Capture the cell that displays the provided text and extract its [X, Y] central coordinate. 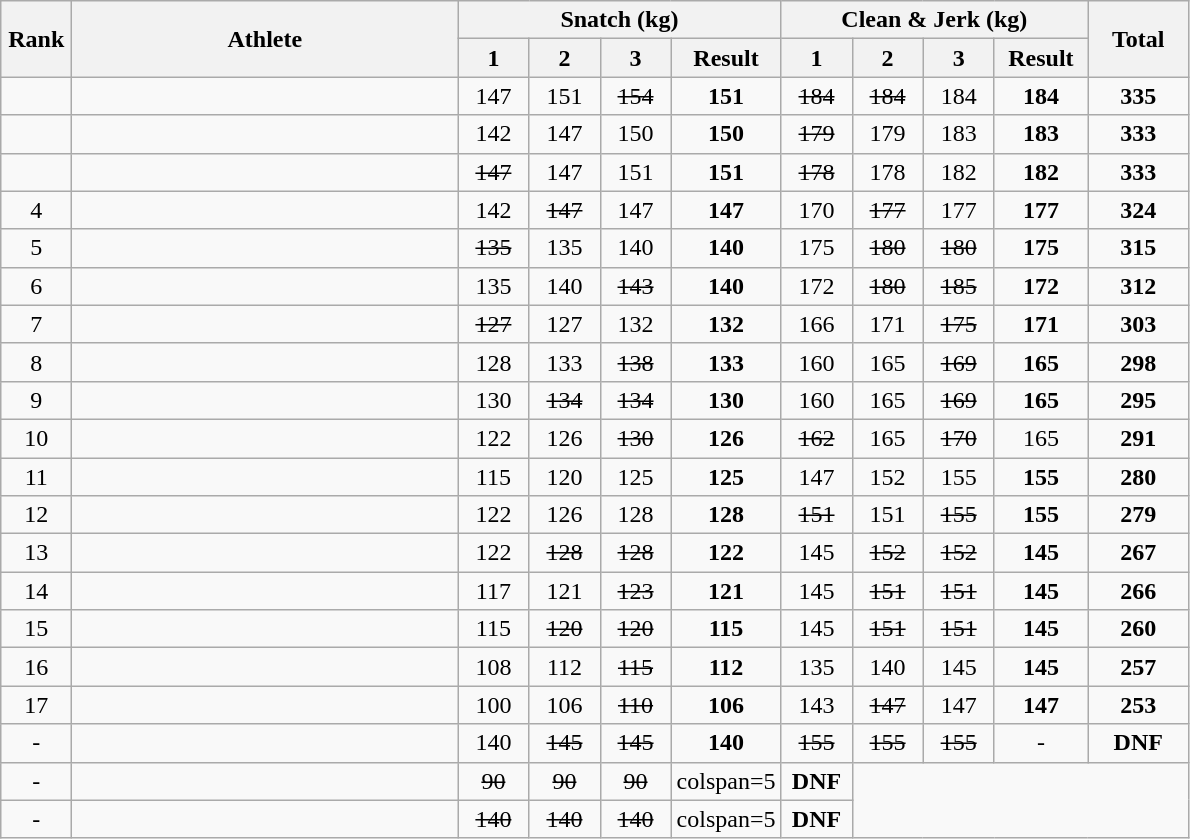
9 [36, 400]
117 [494, 591]
Total [1138, 39]
298 [1138, 362]
185 [958, 286]
4 [36, 210]
279 [1138, 515]
335 [1138, 96]
295 [1138, 400]
267 [1138, 553]
266 [1138, 591]
8 [36, 362]
253 [1138, 705]
108 [494, 667]
303 [1138, 324]
Athlete [265, 39]
15 [36, 629]
257 [1138, 667]
6 [36, 286]
16 [36, 667]
Snatch (kg) [620, 20]
7 [36, 324]
10 [36, 438]
166 [816, 324]
100 [494, 705]
280 [1138, 477]
Clean & Jerk (kg) [934, 20]
11 [36, 477]
324 [1138, 210]
312 [1138, 286]
110 [636, 705]
14 [36, 591]
123 [636, 591]
154 [636, 96]
162 [816, 438]
13 [36, 553]
291 [1138, 438]
315 [1138, 248]
Rank [36, 39]
138 [636, 362]
5 [36, 248]
17 [36, 705]
12 [36, 515]
260 [1138, 629]
